Pinpoint the cell where the given text exists, returning its (X, Y) midpoint coordinate. 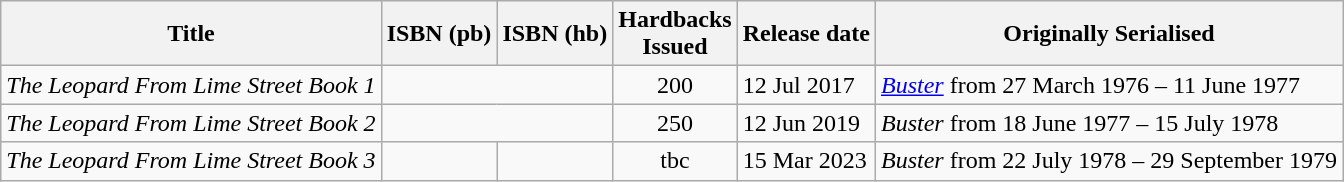
Title (191, 34)
The Leopard From Lime Street Book 1 (191, 85)
Buster from 18 June 1977 – 15 July 1978 (1108, 123)
250 (675, 123)
Hardbacks Issued (675, 34)
12 Jun 2019 (806, 123)
Originally Serialised (1108, 34)
ISBN (hb) (555, 34)
15 Mar 2023 (806, 161)
Release date (806, 34)
12 Jul 2017 (806, 85)
The Leopard From Lime Street Book 2 (191, 123)
ISBN (pb) (439, 34)
Buster from 22 July 1978 – 29 September 1979 (1108, 161)
The Leopard From Lime Street Book 3 (191, 161)
200 (675, 85)
tbc (675, 161)
Buster from 27 March 1976 – 11 June 1977 (1108, 85)
